From the cell containing the given text, extract its center point as (X, Y) coordinate. 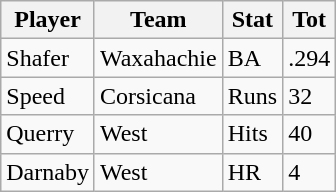
Tot (310, 20)
Waxahachie (158, 58)
Querry (48, 134)
Runs (252, 96)
Hits (252, 134)
40 (310, 134)
Shafer (48, 58)
Team (158, 20)
32 (310, 96)
Player (48, 20)
Stat (252, 20)
BA (252, 58)
HR (252, 172)
.294 (310, 58)
4 (310, 172)
Speed (48, 96)
Darnaby (48, 172)
Corsicana (158, 96)
